Detect which cell encompasses the target text, then output its [X, Y] center coordinate. 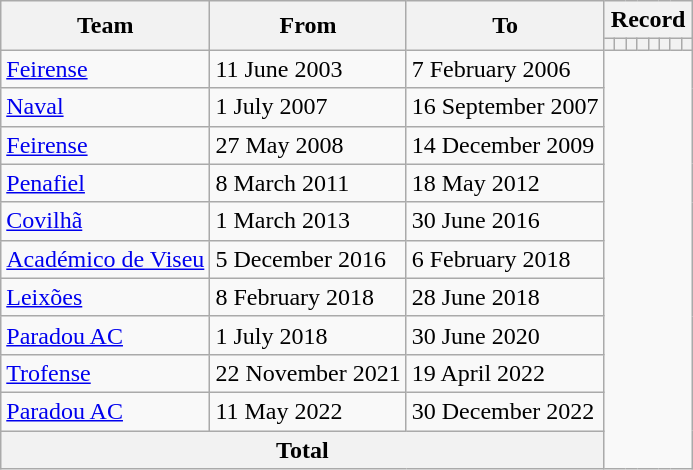
11 May 2022 [308, 411]
30 June 2020 [505, 335]
1 March 2013 [308, 221]
6 February 2018 [505, 259]
22 November 2021 [308, 373]
Naval [106, 107]
1 July 2018 [308, 335]
18 May 2012 [505, 183]
Team [106, 26]
30 June 2016 [505, 221]
To [505, 26]
19 April 2022 [505, 373]
Record [648, 20]
7 February 2006 [505, 69]
Trofense [106, 373]
1 July 2007 [308, 107]
28 June 2018 [505, 297]
Total [302, 449]
8 February 2018 [308, 297]
14 December 2009 [505, 145]
Penafiel [106, 183]
Covilhã [106, 221]
From [308, 26]
16 September 2007 [505, 107]
Académico de Viseu [106, 259]
5 December 2016 [308, 259]
Leixões [106, 297]
11 June 2003 [308, 69]
30 December 2022 [505, 411]
8 March 2011 [308, 183]
27 May 2008 [308, 145]
